From the cell containing the given text, extract its center point as (X, Y) coordinate. 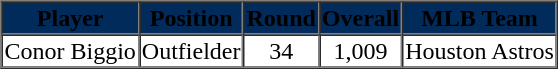
Round (280, 18)
MLB Team (480, 18)
34 (280, 50)
Houston Astros (480, 50)
Conor Biggio (70, 50)
Overall (360, 18)
Outfielder (192, 50)
1,009 (360, 50)
Position (192, 18)
Player (70, 18)
